Extract the (X, Y) coordinate from the center of the cell holding the provided text.  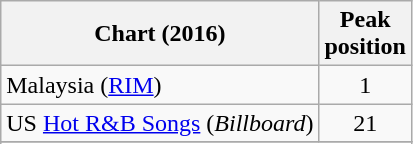
Peakposition (365, 34)
US Hot R&B Songs (Billboard) (160, 123)
Malaysia (RIM) (160, 85)
21 (365, 123)
1 (365, 85)
Chart (2016) (160, 34)
